Extract the (X, Y) coordinate from the center of the cell holding the provided text.  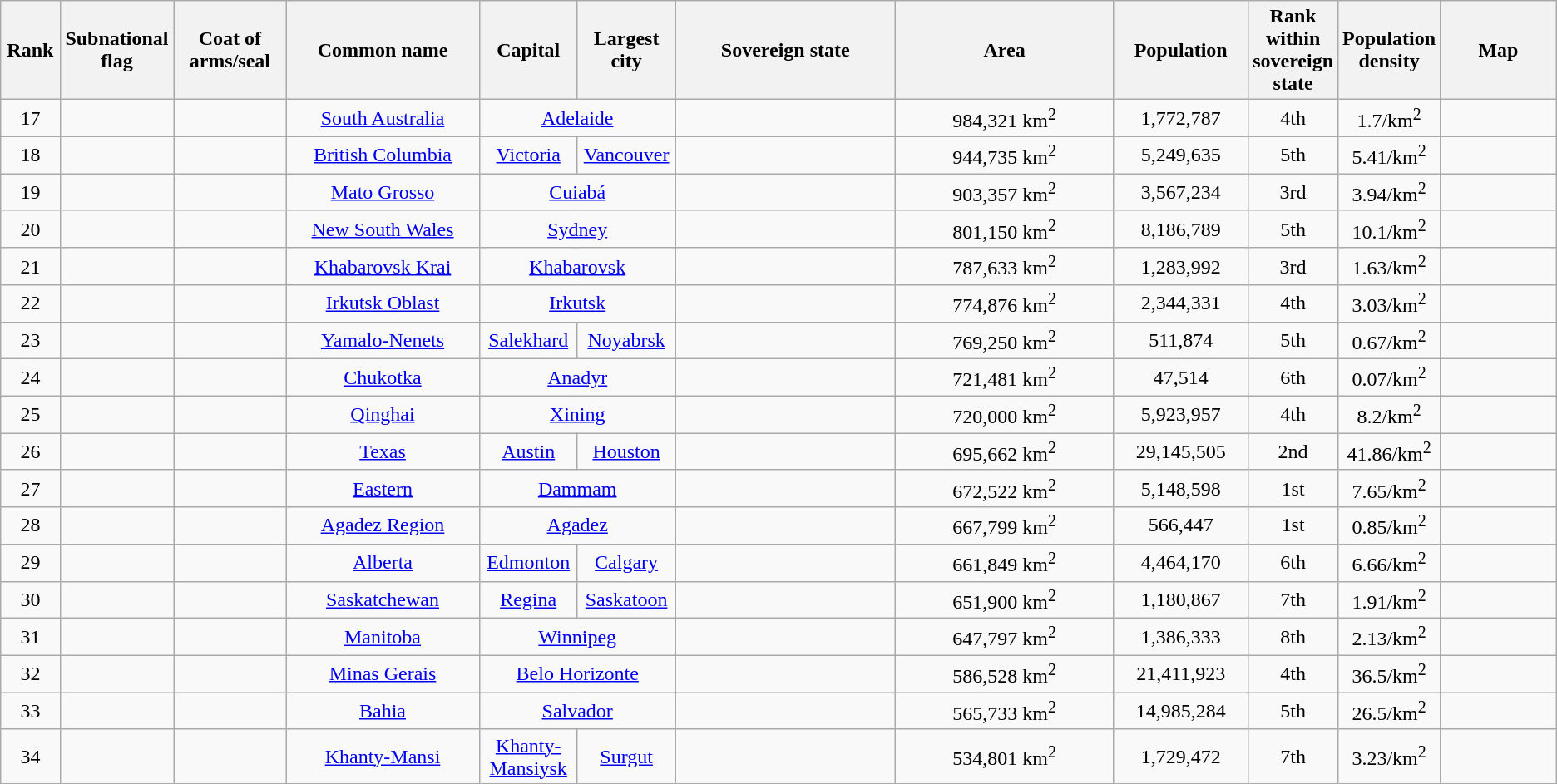
2nd (1293, 452)
Irkutsk Oblast (383, 304)
Population (1181, 50)
Alberta (383, 562)
20 (30, 229)
British Columbia (383, 155)
Sovereign state (785, 50)
Khanty-Mansiysk (528, 757)
Rank within sovereign state (1293, 50)
769,250 km2 (1004, 341)
Cuiabá (577, 193)
Vancouver (626, 155)
3.23/km2 (1389, 757)
984,321 km2 (1004, 118)
0.67/km2 (1389, 341)
14,985,284 (1181, 712)
Bahia (383, 712)
27 (30, 489)
1,729,472 (1181, 757)
Yamalo-Nenets (383, 341)
Common name (383, 50)
774,876 km2 (1004, 304)
661,849 km2 (1004, 562)
Minas Gerais (383, 673)
667,799 km2 (1004, 525)
33 (30, 712)
29 (30, 562)
Adelaide (577, 118)
25 (30, 414)
18 (30, 155)
Rank (30, 50)
8,186,789 (1181, 229)
1.91/km2 (1389, 600)
Edmonton (528, 562)
Irkutsk (577, 304)
720,000 km2 (1004, 414)
30 (30, 600)
Qinghai (383, 414)
511,874 (1181, 341)
22 (30, 304)
534,801 km2 (1004, 757)
695,662 km2 (1004, 452)
24 (30, 377)
8th (1293, 637)
36.5/km2 (1389, 673)
787,633 km2 (1004, 266)
Agadez Region (383, 525)
5,923,957 (1181, 414)
21,411,923 (1181, 673)
Khabarovsk (577, 266)
Mato Grosso (383, 193)
Khabarovsk Krai (383, 266)
Houston (626, 452)
Regina (528, 600)
5,148,598 (1181, 489)
0.85/km2 (1389, 525)
586,528 km2 (1004, 673)
10.1/km2 (1389, 229)
1.7/km2 (1389, 118)
17 (30, 118)
Surgut (626, 757)
651,900 km2 (1004, 600)
23 (30, 341)
801,150 km2 (1004, 229)
Victoria (528, 155)
Eastern (383, 489)
3.03/km2 (1389, 304)
721,481 km2 (1004, 377)
1,772,787 (1181, 118)
21 (30, 266)
Map (1499, 50)
47,514 (1181, 377)
Khanty-Mansi (383, 757)
565,733 km2 (1004, 712)
4,464,170 (1181, 562)
Population density (1389, 50)
0.07/km2 (1389, 377)
Calgary (626, 562)
34 (30, 757)
1,283,992 (1181, 266)
19 (30, 193)
7.65/km2 (1389, 489)
31 (30, 637)
26.5/km2 (1389, 712)
8.2/km2 (1389, 414)
1,180,867 (1181, 600)
5.41/km2 (1389, 155)
647,797 km2 (1004, 637)
Noyabrsk (626, 341)
South Australia (383, 118)
26 (30, 452)
2,344,331 (1181, 304)
Subnational flag (116, 50)
32 (30, 673)
1.63/km2 (1389, 266)
Dammam (577, 489)
41.86/km2 (1389, 452)
Belo Horizonte (577, 673)
28 (30, 525)
566,447 (1181, 525)
Manitoba (383, 637)
1,386,333 (1181, 637)
903,357 km2 (1004, 193)
Saskatoon (626, 600)
New South Wales (383, 229)
Texas (383, 452)
Austin (528, 452)
Salvador (577, 712)
6.66/km2 (1389, 562)
5,249,635 (1181, 155)
Salekhard (528, 341)
2.13/km2 (1389, 637)
Coat of arms/seal (230, 50)
Capital (528, 50)
672,522 km2 (1004, 489)
Chukotka (383, 377)
Area (1004, 50)
Agadez (577, 525)
29,145,505 (1181, 452)
Xining (577, 414)
944,735 km2 (1004, 155)
3.94/km2 (1389, 193)
Winnipeg (577, 637)
Saskatchewan (383, 600)
Anadyr (577, 377)
Largest city (626, 50)
3,567,234 (1181, 193)
Sydney (577, 229)
